Search for the cell housing the specified text and yield its (X, Y) center coordinate. 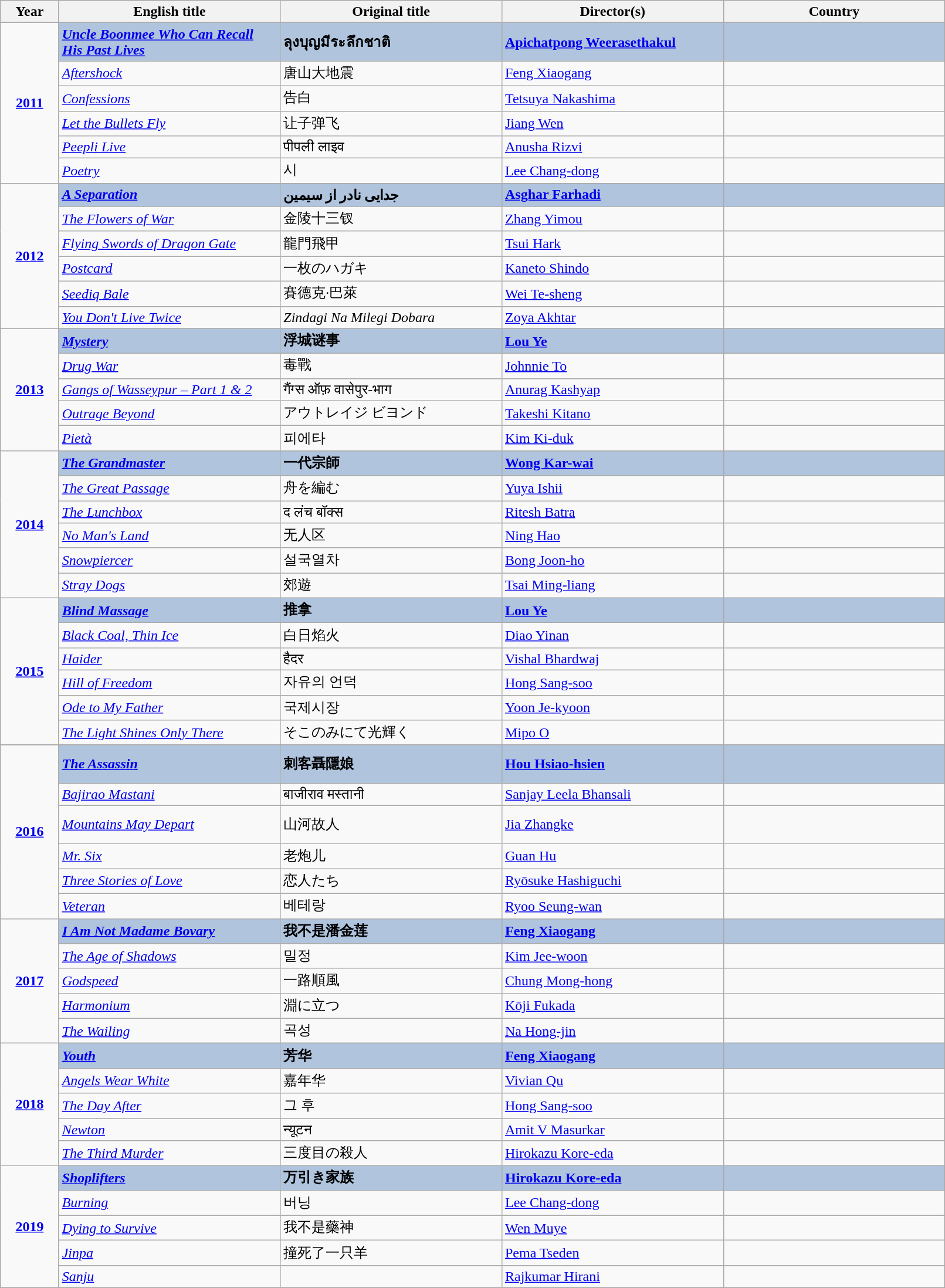
Jiang Wen (612, 123)
Mystery (170, 341)
Country (834, 12)
2015 (29, 671)
2019 (29, 1226)
一枚のハガキ (391, 269)
Harmonium (170, 1006)
无人区 (391, 536)
Chung Mong-hong (612, 981)
2018 (29, 1104)
Postcard (170, 269)
The Wailing (170, 1031)
버닝 (391, 1204)
Confessions (170, 99)
곡성 (391, 1031)
2013 (29, 389)
2016 (29, 832)
Youth (170, 1056)
English title (170, 12)
Peepli Live (170, 147)
Original title (391, 12)
Pietà (170, 439)
Guan Hu (612, 856)
A Separation (170, 195)
一路順風 (391, 981)
刺客聶隱娘 (391, 764)
Diao Yinan (612, 636)
賽德克·巴萊 (391, 293)
一代宗師 (391, 463)
推拿 (391, 610)
芳华 (391, 1056)
唐山大地震 (391, 74)
Tsui Hark (612, 244)
Bajirao Mastani (170, 794)
Year (29, 12)
嘉年华 (391, 1080)
시 (391, 171)
Anusha Rizvi (612, 147)
白日焰火 (391, 636)
Director(s) (612, 12)
Newton (170, 1129)
山河故人 (391, 825)
द लंच बॉक्स (391, 512)
جدایی نادر از سیمین (391, 195)
そこのみにて光輝く (391, 733)
告白 (391, 99)
三度目の殺人 (391, 1153)
Flying Swords of Dragon Gate (170, 244)
Wong Kar-wai (612, 463)
Hill of Freedom (170, 683)
Three Stories of Love (170, 881)
舟を編む (391, 488)
The Flowers of War (170, 219)
न्यूटन (391, 1129)
Asghar Farhadi (612, 195)
Shoplifters (170, 1178)
The Light Shines Only There (170, 733)
Mipo O (612, 733)
The Third Murder (170, 1153)
Seediq Bale (170, 293)
龍門飛甲 (391, 244)
Wei Te-sheng (612, 293)
गैंग्स ऑफ़ वासेपुर-भाग (391, 389)
The Lunchbox (170, 512)
Drug War (170, 366)
Ryoo Seung-wan (612, 906)
그 후 (391, 1106)
Veteran (170, 906)
Godspeed (170, 981)
淵に立つ (391, 1006)
Mountains May Depart (170, 825)
Kim Ki-duk (612, 439)
Wen Muye (612, 1228)
2012 (29, 256)
Takeshi Kitano (612, 413)
밀정 (391, 956)
我不是藥神 (391, 1228)
Johnnie To (612, 366)
Ode to My Father (170, 707)
Ryōsuke Hashiguchi (612, 881)
Yoon Je-kyoon (612, 707)
Sanjay Leela Bhansali (612, 794)
The Great Passage (170, 488)
恋人たち (391, 881)
Rajkumar Hirani (612, 1276)
Ning Hao (612, 536)
베테랑 (391, 906)
撞死了一只羊 (391, 1253)
Tetsuya Nakashima (612, 99)
アウトレイジ ビヨンド (391, 413)
Burning (170, 1204)
我不是潘金莲 (391, 931)
Black Coal, Thin Ice (170, 636)
Blind Massage (170, 610)
The Day After (170, 1106)
Mr. Six (170, 856)
설국열차 (391, 561)
The Age of Shadows (170, 956)
पीपली लाइव (391, 147)
万引き家族 (391, 1178)
Kim Jee-woon (612, 956)
Let the Bullets Fly (170, 123)
Hou Hsiao-hsien (612, 764)
Poetry (170, 171)
2017 (29, 981)
국제시장 (391, 707)
Haider (170, 659)
피에타 (391, 439)
Kaneto Shindo (612, 269)
Jinpa (170, 1253)
Vivian Qu (612, 1080)
Amit V Masurkar (612, 1129)
Dying to Survive (170, 1228)
Zindagi Na Milegi Dobara (391, 317)
Snowpiercer (170, 561)
2011 (29, 103)
Bong Joon-ho (612, 561)
Na Hong-jin (612, 1031)
老炮儿 (391, 856)
You Don't Live Twice (170, 317)
浮城谜事 (391, 341)
金陵十三钗 (391, 219)
자유의 언덕 (391, 683)
Anurag Kashyap (612, 389)
Outrage Beyond (170, 413)
毒戰 (391, 366)
让子弹飞 (391, 123)
Uncle Boonmee Who Can Recall His Past Lives (170, 42)
Angels Wear White (170, 1080)
No Man's Land (170, 536)
Ritesh Batra (612, 512)
Gangs of Wasseypur – Part 1 & 2 (170, 389)
Vishal Bhardwaj (612, 659)
郊遊 (391, 585)
Apichatpong Weerasethakul (612, 42)
The Grandmaster (170, 463)
ลุงบุญมีระลึกชาติ (391, 42)
Kōji Fukada (612, 1006)
2014 (29, 524)
हैदर (391, 659)
Zoya Akhtar (612, 317)
Pema Tseden (612, 1253)
Zhang Yimou (612, 219)
Aftershock (170, 74)
बाजीराव मस्तानी (391, 794)
The Assassin (170, 764)
Sanju (170, 1276)
Stray Dogs (170, 585)
Yuya Ishii (612, 488)
Jia Zhangke (612, 825)
I Am Not Madame Bovary (170, 931)
Tsai Ming-liang (612, 585)
